From the cell containing the given text, extract its center point as [X, Y] coordinate. 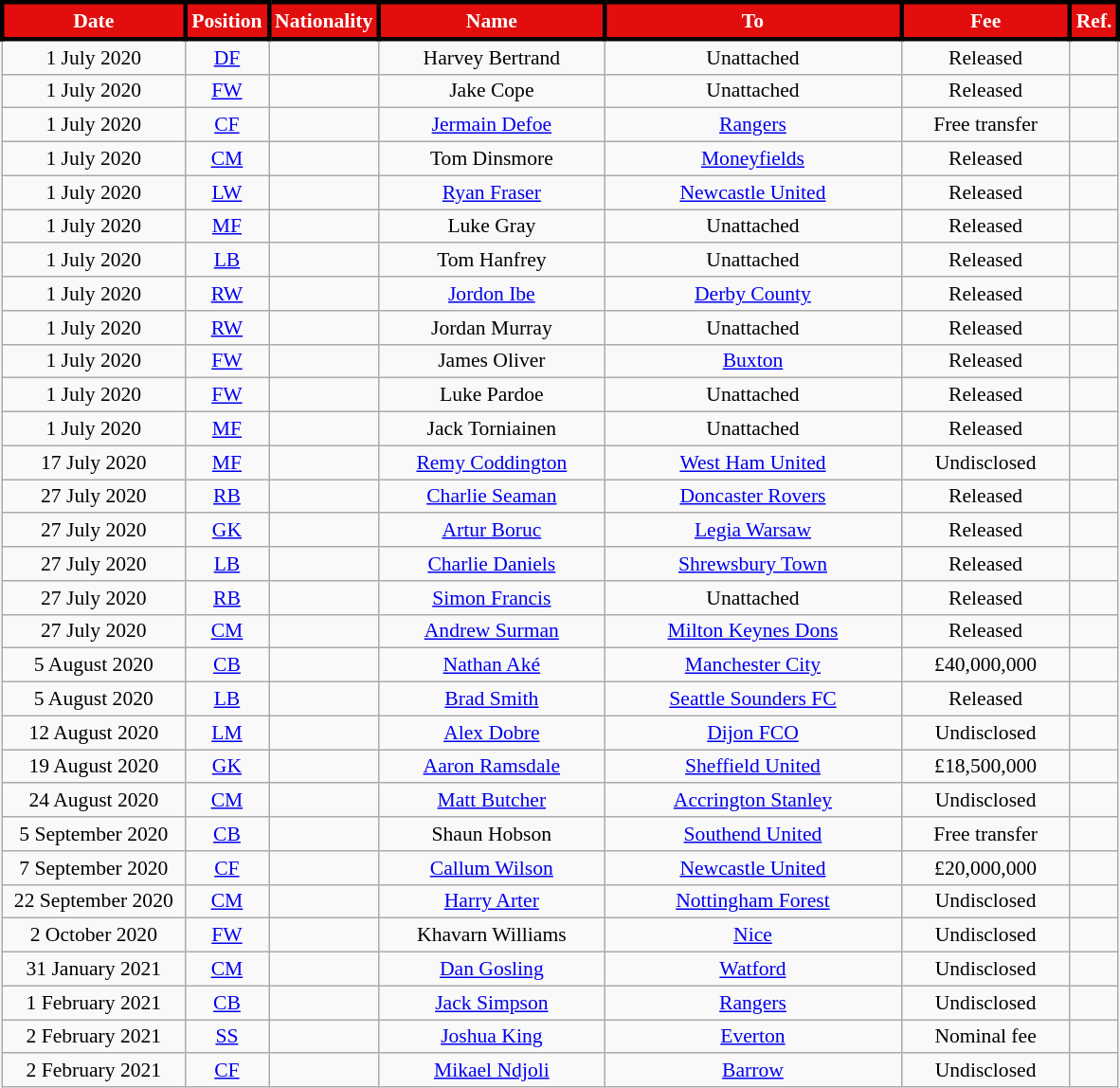
Tom Hanfrey [492, 261]
Harry Arter [492, 901]
Jack Simpson [492, 1003]
Nationality [324, 21]
Accrington Stanley [752, 801]
Jordan Murray [492, 328]
Luke Pardoe [492, 395]
Watford [752, 970]
James Oliver [492, 361]
5 September 2020 [93, 834]
Southend United [752, 834]
Jake Cope [492, 91]
Matt Butcher [492, 801]
Jermain Defoe [492, 125]
Nominal fee [985, 1037]
LW [226, 192]
24 August 2020 [93, 801]
Position [226, 21]
To [752, 21]
19 August 2020 [93, 767]
Aaron Ramsdale [492, 767]
Remy Coddington [492, 462]
12 August 2020 [93, 733]
Brad Smith [492, 699]
Artur Boruc [492, 531]
Legia Warsaw [752, 531]
Fee [985, 21]
Dan Gosling [492, 970]
Andrew Surman [492, 631]
Khavarn Williams [492, 935]
Doncaster Rovers [752, 497]
7 September 2020 [93, 868]
Shrewsbury Town [752, 564]
Harvey Bertrand [492, 57]
DF [226, 57]
Tom Dinsmore [492, 159]
31 January 2021 [93, 970]
Shaun Hobson [492, 834]
Buxton [752, 361]
£18,500,000 [985, 767]
Derby County [752, 294]
Jordon Ibe [492, 294]
Simon Francis [492, 598]
Jack Torniainen [492, 429]
Callum Wilson [492, 868]
Milton Keynes Dons [752, 631]
Nice [752, 935]
£40,000,000 [985, 665]
Seattle Sounders FC [752, 699]
17 July 2020 [93, 462]
Alex Dobre [492, 733]
Charlie Seaman [492, 497]
Nottingham Forest [752, 901]
Mikael Ndjoli [492, 1071]
Nathan Aké [492, 665]
Luke Gray [492, 227]
£20,000,000 [985, 868]
Dijon FCO [752, 733]
LM [226, 733]
West Ham United [752, 462]
Ryan Fraser [492, 192]
2 October 2020 [93, 935]
Everton [752, 1037]
Charlie Daniels [492, 564]
22 September 2020 [93, 901]
Sheffield United [752, 767]
1 February 2021 [93, 1003]
Manchester City [752, 665]
Moneyfields [752, 159]
Name [492, 21]
Barrow [752, 1071]
Ref. [1093, 21]
SS [226, 1037]
Date [93, 21]
Joshua King [492, 1037]
